Find where the given text appears and provide that cell's center as [X, Y] coordinate. 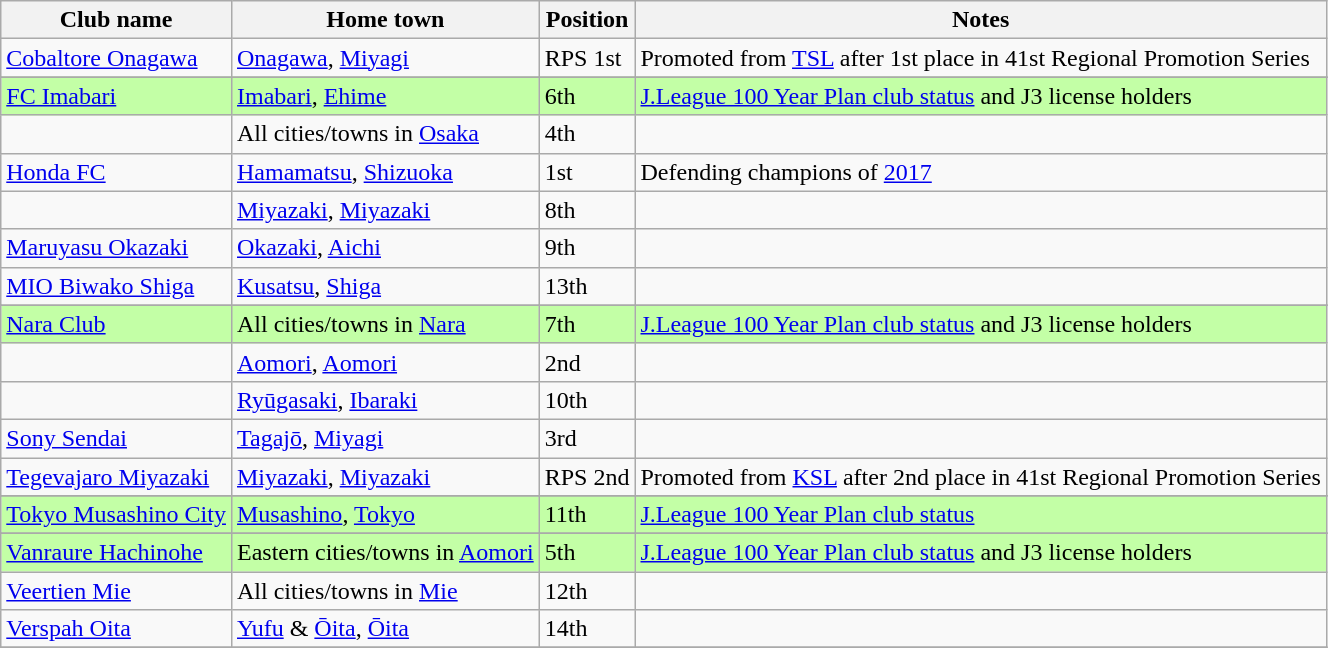
Vanraure Hachinohe [116, 553]
Eastern cities/towns in Aomori [385, 553]
11th [587, 515]
Okazaki, Aichi [385, 248]
Hamamatsu, Shizuoka [385, 172]
7th [587, 324]
Aomori, Aomori [385, 362]
Veertien Mie [116, 591]
Honda FC [116, 172]
Club name [116, 20]
Position [587, 20]
Cobaltore Onagawa [116, 58]
MIO Biwako Shiga [116, 286]
14th [587, 629]
1st [587, 172]
RPS 1st [587, 58]
Sony Sendai [116, 438]
Defending champions of 2017 [980, 172]
Notes [980, 20]
9th [587, 248]
All cities/towns in Osaka [385, 134]
12th [587, 591]
Maruyasu Okazaki [116, 248]
Kusatsu, Shiga [385, 286]
Promoted from TSL after 1st place in 41st Regional Promotion Series [980, 58]
Nara Club [116, 324]
4th [587, 134]
Verspah Oita [116, 629]
J.League 100 Year Plan club status [980, 515]
FC Imabari [116, 96]
Tagajō, Miyagi [385, 438]
8th [587, 210]
Promoted from KSL after 2nd place in 41st Regional Promotion Series [980, 477]
13th [587, 286]
3rd [587, 438]
2nd [587, 362]
10th [587, 400]
5th [587, 553]
Imabari, Ehime [385, 96]
Ryūgasaki, Ibaraki [385, 400]
Yufu & Ōita, Ōita [385, 629]
Musashino, Tokyo [385, 515]
Tegevajaro Miyazaki [116, 477]
RPS 2nd [587, 477]
All cities/towns in Mie [385, 591]
All cities/towns in Nara [385, 324]
Home town [385, 20]
Onagawa, Miyagi [385, 58]
6th [587, 96]
Tokyo Musashino City [116, 515]
